Provide the (X, Y) coordinate of the cell's center where the given text is located.  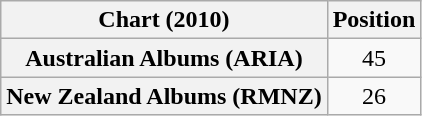
Position (374, 20)
45 (374, 58)
New Zealand Albums (RMNZ) (164, 96)
26 (374, 96)
Australian Albums (ARIA) (164, 58)
Chart (2010) (164, 20)
